Provide the (x, y) coordinate of the cell's center where the given text is located.  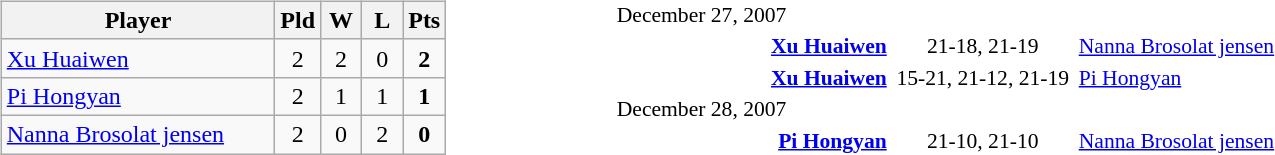
W (342, 20)
Pts (424, 20)
Pld (298, 20)
15-21, 21-12, 21-19 (982, 77)
21-18, 21-19 (982, 46)
21-10, 21-10 (982, 140)
Nanna Brosolat jensen (138, 134)
Player (138, 20)
L (382, 20)
